Output the (x, y) coordinate of the center of the cell containing the given text.  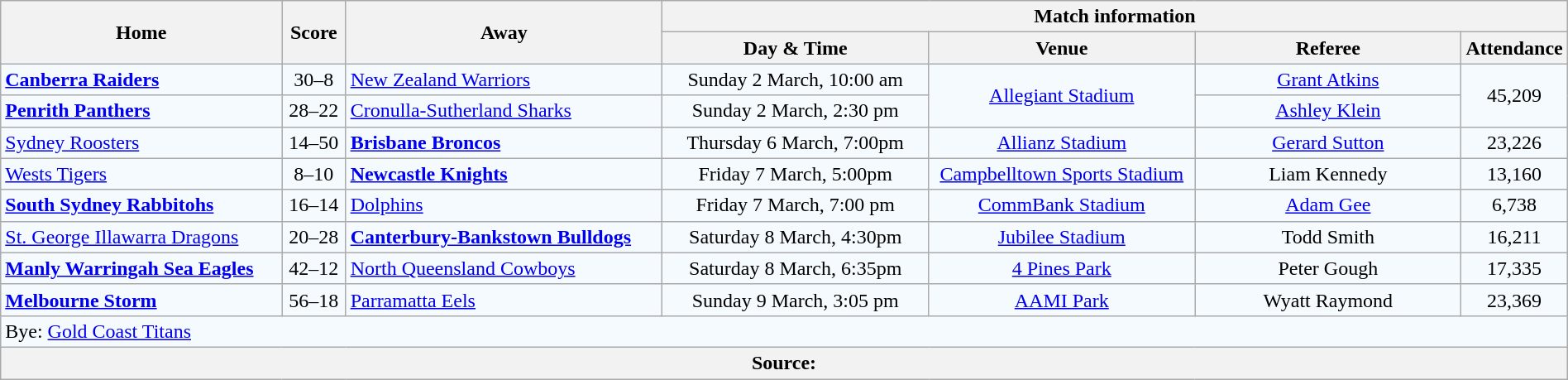
13,160 (1514, 174)
Brisbane Broncos (504, 142)
16–14 (314, 205)
CommBank Stadium (1062, 205)
Parramatta Eels (504, 300)
Jubilee Stadium (1062, 237)
Sunday 2 March, 2:30 pm (796, 111)
45,209 (1514, 95)
Allianz Stadium (1062, 142)
Venue (1062, 48)
Dolphins (504, 205)
Sunday 9 March, 3:05 pm (796, 300)
Referee (1328, 48)
New Zealand Warriors (504, 79)
Cronulla-Sutherland Sharks (504, 111)
30–8 (314, 79)
6,738 (1514, 205)
Peter Gough (1328, 268)
23,369 (1514, 300)
17,335 (1514, 268)
Home (141, 32)
Attendance (1514, 48)
14–50 (314, 142)
Wyatt Raymond (1328, 300)
Friday 7 March, 7:00 pm (796, 205)
Campbelltown Sports Stadium (1062, 174)
Sunday 2 March, 10:00 am (796, 79)
Match information (1115, 17)
Sydney Roosters (141, 142)
Source: (784, 363)
23,226 (1514, 142)
Day & Time (796, 48)
North Queensland Cowboys (504, 268)
AAMI Park (1062, 300)
Canberra Raiders (141, 79)
Allegiant Stadium (1062, 95)
Gerard Sutton (1328, 142)
Penrith Panthers (141, 111)
Melbourne Storm (141, 300)
Manly Warringah Sea Eagles (141, 268)
Adam Gee (1328, 205)
8–10 (314, 174)
Todd Smith (1328, 237)
Thursday 6 March, 7:00pm (796, 142)
Away (504, 32)
Score (314, 32)
20–28 (314, 237)
Grant Atkins (1328, 79)
Ashley Klein (1328, 111)
28–22 (314, 111)
Newcastle Knights (504, 174)
Friday 7 March, 5:00pm (796, 174)
Saturday 8 March, 6:35pm (796, 268)
4 Pines Park (1062, 268)
St. George Illawarra Dragons (141, 237)
Bye: Gold Coast Titans (784, 331)
16,211 (1514, 237)
Canterbury-Bankstown Bulldogs (504, 237)
Wests Tigers (141, 174)
56–18 (314, 300)
Saturday 8 March, 4:30pm (796, 237)
42–12 (314, 268)
South Sydney Rabbitohs (141, 205)
Liam Kennedy (1328, 174)
